From the cell containing the given text, extract its center point as [x, y] coordinate. 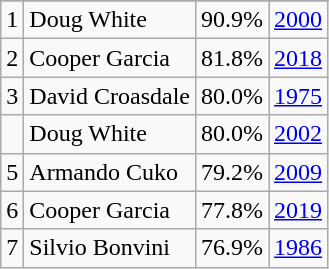
5 [12, 172]
76.9% [232, 248]
2000 [298, 20]
1975 [298, 96]
2018 [298, 58]
81.8% [232, 58]
Silvio Bonvini [110, 248]
David Croasdale [110, 96]
1986 [298, 248]
3 [12, 96]
2019 [298, 210]
1 [12, 20]
7 [12, 248]
2 [12, 58]
2009 [298, 172]
90.9% [232, 20]
Armando Cuko [110, 172]
6 [12, 210]
2002 [298, 134]
79.2% [232, 172]
77.8% [232, 210]
